Locate the cell with the specified text and output its (X, Y) center coordinate. 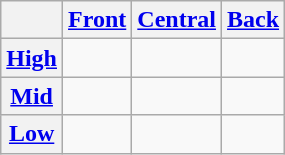
Central (177, 20)
Front (98, 20)
Mid (32, 96)
Back (254, 20)
High (32, 58)
Low (32, 134)
